Determine the [X, Y] coordinate at the center of the cell enclosing the given text.  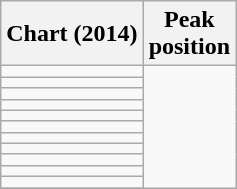
Peakposition [189, 34]
Chart (2014) [72, 34]
